From the cell containing the given text, extract its center point as [X, Y] coordinate. 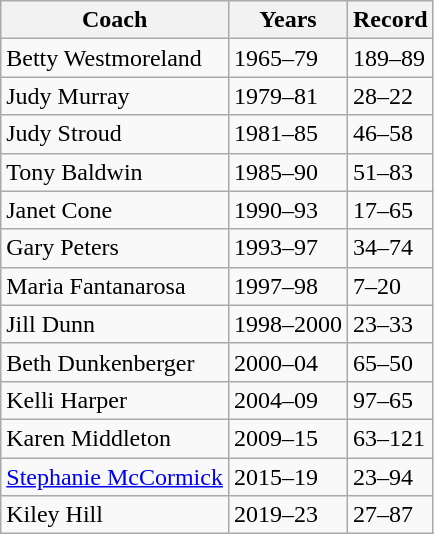
189–89 [391, 58]
Tony Baldwin [115, 172]
2004–09 [288, 400]
1993–97 [288, 248]
2009–15 [288, 438]
Coach [115, 20]
1981–85 [288, 134]
1997–98 [288, 286]
1985–90 [288, 172]
Betty Westmoreland [115, 58]
Janet Cone [115, 210]
34–74 [391, 248]
27–87 [391, 515]
51–83 [391, 172]
Years [288, 20]
1998–2000 [288, 324]
28–22 [391, 96]
1965–79 [288, 58]
17–65 [391, 210]
Jill Dunn [115, 324]
1990–93 [288, 210]
2019–23 [288, 515]
65–50 [391, 362]
46–58 [391, 134]
7–20 [391, 286]
Record [391, 20]
Beth Dunkenberger [115, 362]
Judy Murray [115, 96]
Stephanie McCormick [115, 477]
1979–81 [288, 96]
2000–04 [288, 362]
Gary Peters [115, 248]
2015–19 [288, 477]
23–94 [391, 477]
Kiley Hill [115, 515]
Karen Middleton [115, 438]
Judy Stroud [115, 134]
63–121 [391, 438]
23–33 [391, 324]
Kelli Harper [115, 400]
97–65 [391, 400]
Maria Fantanarosa [115, 286]
